Detect which cell encompasses the target text, then output its (x, y) center coordinate. 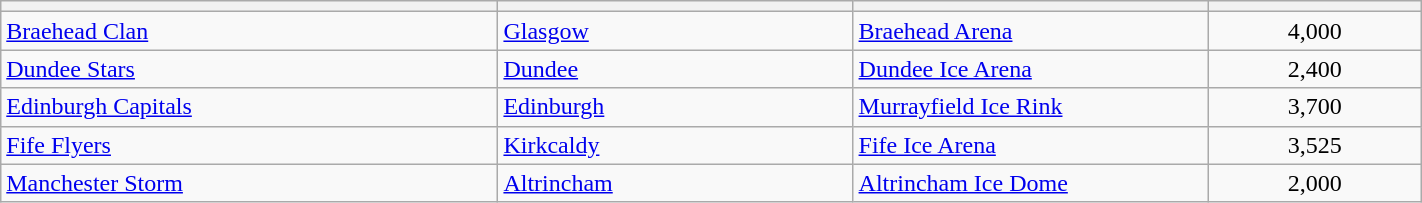
Fife Ice Arena (1030, 145)
Braehead Arena (1030, 31)
2,000 (1314, 183)
4,000 (1314, 31)
Altrincham Ice Dome (1030, 183)
Braehead Clan (250, 31)
Dundee Ice Arena (1030, 69)
3,525 (1314, 145)
Fife Flyers (250, 145)
Glasgow (676, 31)
3,700 (1314, 107)
Murrayfield Ice Rink (1030, 107)
Altrincham (676, 183)
Edinburgh (676, 107)
2,400 (1314, 69)
Dundee (676, 69)
Manchester Storm (250, 183)
Dundee Stars (250, 69)
Edinburgh Capitals (250, 107)
Kirkcaldy (676, 145)
